Scan for the cell matching the given text and deliver its [x, y] coordinate at center. 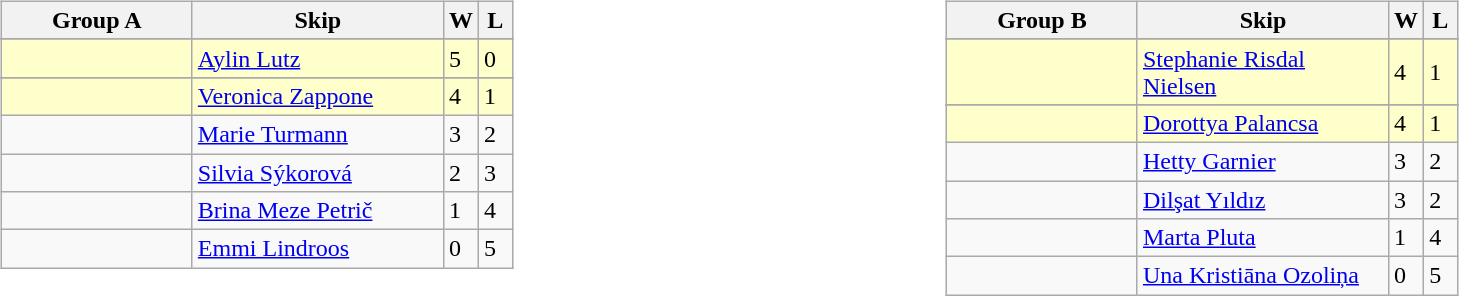
Brina Meze Petrič [318, 211]
Group A [96, 20]
Veronica Zappone [318, 96]
Hetty Garnier [1262, 161]
Marie Turmann [318, 134]
Silvia Sýkorová [318, 173]
Aylin Lutz [318, 58]
Stephanie Risdal Nielsen [1262, 72]
Dorottya Palancsa [1262, 123]
Dilşat Yıldız [1262, 199]
Marta Pluta [1262, 238]
Emmi Lindroos [318, 249]
Una Kristiāna Ozoliņa [1262, 276]
Group B [1042, 20]
